Locate the cell with the specified text and output its (x, y) center coordinate. 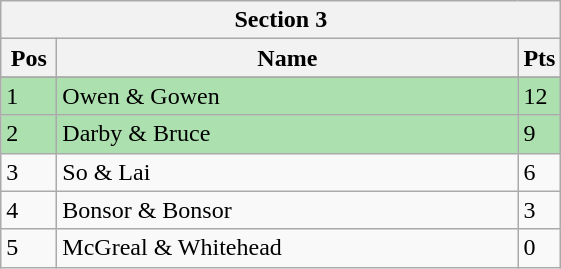
Pts (540, 58)
Owen & Gowen (288, 96)
12 (540, 96)
McGreal & Whitehead (288, 248)
9 (540, 134)
6 (540, 172)
Darby & Bruce (288, 134)
Bonsor & Bonsor (288, 210)
1 (29, 96)
4 (29, 210)
Pos (29, 58)
So & Lai (288, 172)
Section 3 (281, 20)
Name (288, 58)
2 (29, 134)
5 (29, 248)
0 (540, 248)
